Search for the cell housing the specified text and yield its [X, Y] center coordinate. 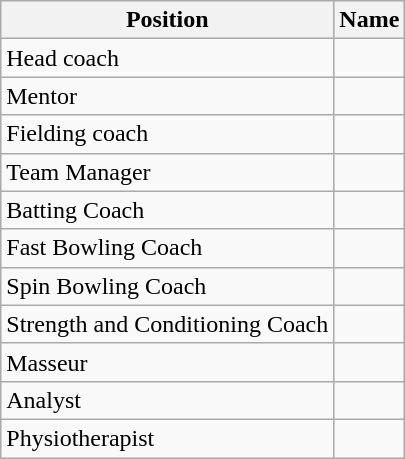
Fielding coach [168, 134]
Batting Coach [168, 210]
Analyst [168, 400]
Name [370, 20]
Fast Bowling Coach [168, 248]
Strength and Conditioning Coach [168, 324]
Position [168, 20]
Spin Bowling Coach [168, 286]
Mentor [168, 96]
Masseur [168, 362]
Physiotherapist [168, 438]
Head coach [168, 58]
Team Manager [168, 172]
